From the cell containing the given text, extract its center point as [x, y] coordinate. 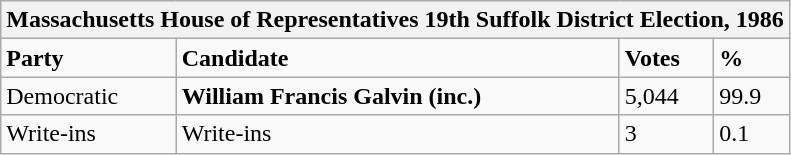
99.9 [752, 96]
Party [88, 58]
Democratic [88, 96]
0.1 [752, 134]
Votes [666, 58]
5,044 [666, 96]
3 [666, 134]
Candidate [398, 58]
% [752, 58]
Massachusetts House of Representatives 19th Suffolk District Election, 1986 [396, 20]
William Francis Galvin (inc.) [398, 96]
